Capture the cell that displays the provided text and extract its (x, y) central coordinate. 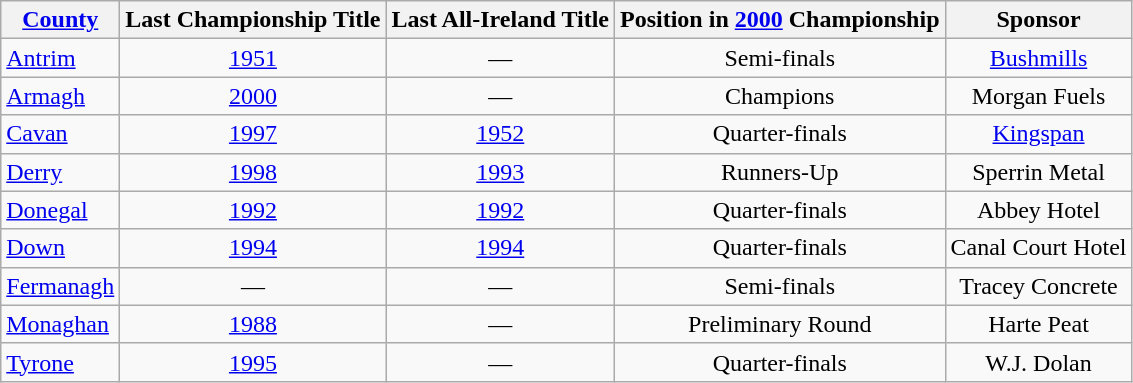
Harte Peat (1038, 324)
Sperrin Metal (1038, 172)
Last All-Ireland Title (500, 20)
Morgan Fuels (1038, 96)
Position in 2000 Championship (780, 20)
Tyrone (60, 362)
1988 (253, 324)
Tracey Concrete (1038, 286)
2000 (253, 96)
1993 (500, 172)
1997 (253, 134)
Armagh (60, 96)
Sponsor (1038, 20)
Bushmills (1038, 58)
1995 (253, 362)
Derry (60, 172)
1951 (253, 58)
Kingspan (1038, 134)
Fermanagh (60, 286)
W.J. Dolan (1038, 362)
Donegal (60, 210)
County (60, 20)
1998 (253, 172)
Cavan (60, 134)
Antrim (60, 58)
Last Championship Title (253, 20)
Champions (780, 96)
Canal Court Hotel (1038, 248)
Runners-Up (780, 172)
Preliminary Round (780, 324)
Monaghan (60, 324)
Down (60, 248)
Abbey Hotel (1038, 210)
1952 (500, 134)
